Determine the [x, y] coordinate at the center of the cell enclosing the given text.  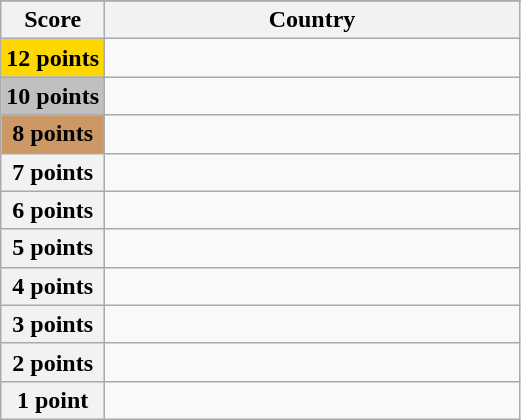
4 points [53, 286]
7 points [53, 172]
5 points [53, 248]
10 points [53, 96]
3 points [53, 324]
8 points [53, 134]
6 points [53, 210]
Country [312, 20]
2 points [53, 362]
Score [53, 20]
12 points [53, 58]
1 point [53, 400]
